Extract the [x, y] coordinate from the center of the cell holding the provided text.  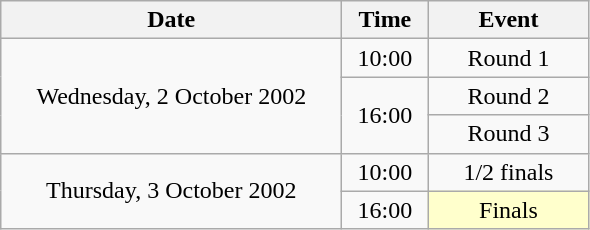
Date [172, 20]
Time [385, 20]
Round 1 [508, 58]
Finals [508, 210]
1/2 finals [508, 172]
Thursday, 3 October 2002 [172, 191]
Event [508, 20]
Round 2 [508, 96]
Wednesday, 2 October 2002 [172, 96]
Round 3 [508, 134]
